For the text-containing cell, return its midpoint in [x, y] coordinate format. 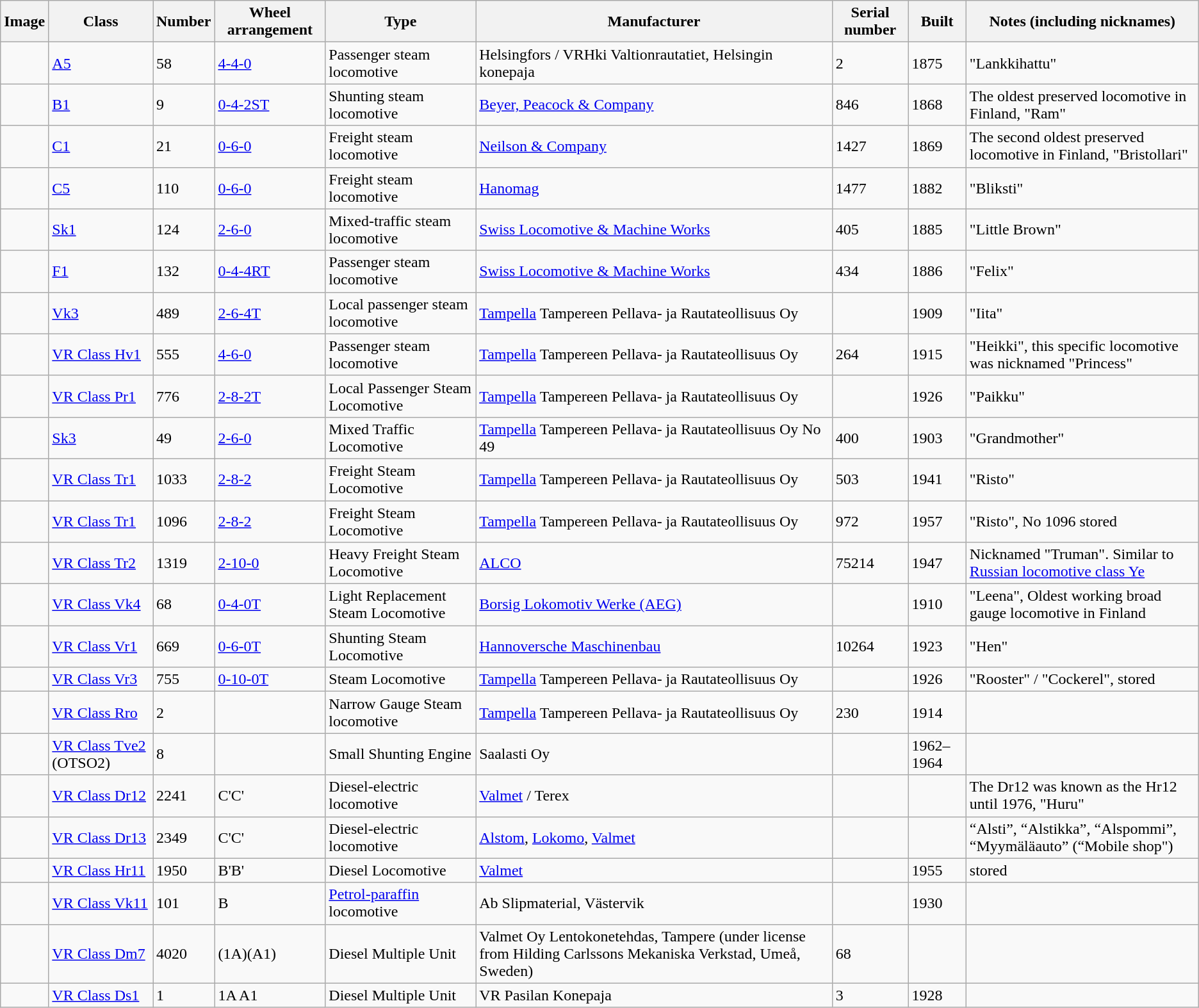
"Lankkihattu" [1082, 63]
1950 [183, 870]
Alstom, Lokomo, Valmet [654, 838]
2241 [183, 795]
1096 [183, 521]
669 [183, 647]
Wheel arrangement [270, 22]
110 [183, 188]
Class [101, 22]
8 [183, 754]
Valmet / Terex [654, 795]
ALCO [654, 564]
4-4-0 [270, 63]
1915 [937, 355]
VR Class Rro [101, 712]
1962–1964 [937, 754]
Hanomag [654, 188]
776 [183, 396]
C1 [101, 146]
4-6-0 [270, 355]
VR Class Tr2 [101, 564]
230 [870, 712]
"Leena", Oldest working broad gauge locomotive in Finland [1082, 605]
(1A)(A1) [270, 954]
1957 [937, 521]
VR Class Ds1 [101, 995]
Helsingfors / VRHki Valtionrautatiet, Helsingin konepaja [654, 63]
Heavy Freight Steam Locomotive [401, 564]
"Heikki", this specific locomotive was nicknamed "Princess" [1082, 355]
Built [937, 22]
Neilson & Company [654, 146]
0-4-0T [270, 605]
VR Class Vr1 [101, 647]
400 [870, 438]
Image [24, 22]
VR Class Dr13 [101, 838]
Local passenger steam locomotive [401, 313]
101 [183, 903]
555 [183, 355]
Ab Slipmaterial, Västervik [654, 903]
405 [870, 229]
Mixed-traffic steam locomotive [401, 229]
2-8-2T [270, 396]
C5 [101, 188]
Notes (including nicknames) [1082, 22]
972 [870, 521]
Vk3 [101, 313]
1868 [937, 105]
"Hen" [1082, 647]
Saalasti Oy [654, 754]
10264 [870, 647]
0-4-2ST [270, 105]
"Grandmother" [1082, 438]
2-6-4T [270, 313]
F1 [101, 272]
Serial number [870, 22]
VR Class Dm7 [101, 954]
1909 [937, 313]
489 [183, 313]
Steam Locomotive [401, 679]
4020 [183, 954]
3 [870, 995]
21 [183, 146]
1903 [937, 438]
1477 [870, 188]
Nicknamed "Truman". Similar to Russian locomotive class Ye [1082, 564]
B'B' [270, 870]
1910 [937, 605]
B [270, 903]
264 [870, 355]
1319 [183, 564]
2-10-0 [270, 564]
Shunting Steam Locomotive [401, 647]
Mixed Traffic Locomotive [401, 438]
Number [183, 22]
58 [183, 63]
1928 [937, 995]
VR Class Vr3 [101, 679]
2349 [183, 838]
1955 [937, 870]
A5 [101, 63]
Beyer, Peacock & Company [654, 105]
VR Class Tve2 (OTSO2) [101, 754]
Type [401, 22]
VR Class Hr11 [101, 870]
1914 [937, 712]
"Felix" [1082, 272]
1033 [183, 479]
VR Pasilan Konepaja [654, 995]
1930 [937, 903]
The oldest preserved locomotive in Finland, "Ram" [1082, 105]
49 [183, 438]
"Risto", No 1096 stored [1082, 521]
Sk1 [101, 229]
1875 [937, 63]
VR Class Dr12 [101, 795]
434 [870, 272]
Hannoversche Maschinenbau [654, 647]
"Paikku" [1082, 396]
The second oldest preserved locomotive in Finland, "Bristollari" [1082, 146]
132 [183, 272]
1947 [937, 564]
"Rooster" / "Cockerel", stored [1082, 679]
0-4-4RT [270, 272]
755 [183, 679]
124 [183, 229]
0-10-0T [270, 679]
Tampella Tampereen Pellava- ja Rautateollisuus Oy No 49 [654, 438]
Shunting steam locomotive [401, 105]
1923 [937, 647]
Diesel Locomotive [401, 870]
1885 [937, 229]
Light Replacement Steam Locomotive [401, 605]
Petrol-paraffin locomotive [401, 903]
“Alsti”, “Alstikka”, “Alspommi”, “Myymäläauto” (“Mobile shop") [1082, 838]
"Little Brown" [1082, 229]
B1 [101, 105]
VR Class Pr1 [101, 396]
Valmet Oy Lentokonetehdas, Tampere (under license from Hilding Carlssons Mekaniska Verkstad, Umeå, Sweden) [654, 954]
"Risto" [1082, 479]
1427 [870, 146]
"Bliksti" [1082, 188]
1941 [937, 479]
VR Class Vk4 [101, 605]
VR Class Hv1 [101, 355]
Sk3 [101, 438]
Manufacturer [654, 22]
1869 [937, 146]
stored [1082, 870]
Valmet [654, 870]
0-6-0T [270, 647]
Local Passenger Steam Locomotive [401, 396]
75214 [870, 564]
503 [870, 479]
846 [870, 105]
Narrow Gauge Steam locomotive [401, 712]
The Dr12 was known as the Hr12 until 1976, "Huru" [1082, 795]
1 [183, 995]
Small Shunting Engine [401, 754]
9 [183, 105]
1A A1 [270, 995]
1886 [937, 272]
"Iita" [1082, 313]
1882 [937, 188]
VR Class Vk11 [101, 903]
Borsig Lokomotiv Werke (AEG) [654, 605]
